Return the [X, Y] coordinate for the center point of the cell that contains the specified text.  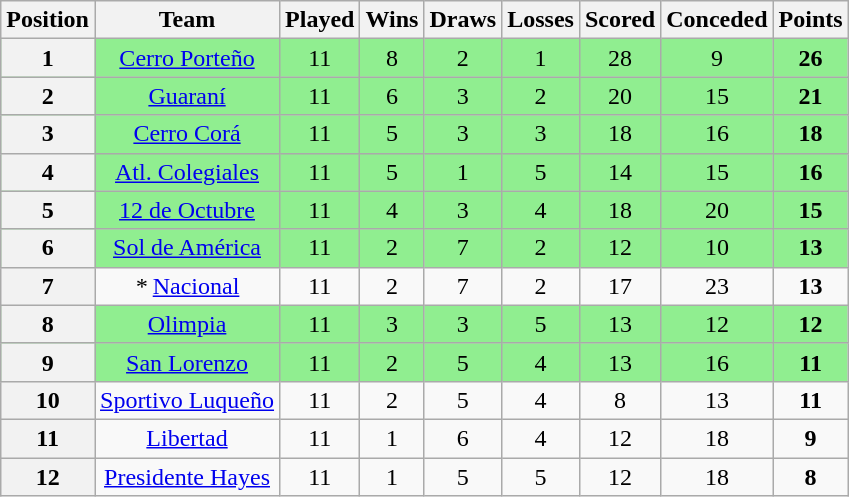
17 [620, 286]
23 [717, 286]
* Nacional [186, 286]
Cerro Porteño [186, 58]
Conceded [717, 20]
Team [186, 20]
Libertad [186, 438]
Cerro Corá [186, 134]
Atl. Colegiales [186, 172]
12 de Octubre [186, 210]
Losses [541, 20]
Draws [463, 20]
21 [810, 96]
Presidente Hayes [186, 477]
Wins [392, 20]
Olimpia [186, 324]
Position [48, 20]
14 [620, 172]
Played [320, 20]
26 [810, 58]
Sol de América [186, 248]
Points [810, 20]
Sportivo Luqueño [186, 400]
San Lorenzo [186, 362]
Guaraní [186, 96]
Scored [620, 20]
28 [620, 58]
